Return the (x, y) coordinate for the center point of the cell that contains the specified text.  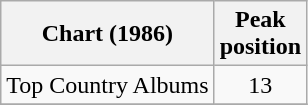
13 (260, 85)
Peakposition (260, 34)
Chart (1986) (108, 34)
Top Country Albums (108, 85)
